Find where the given text appears and provide that cell's center as (X, Y) coordinate. 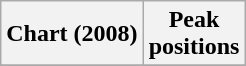
Chart (2008) (72, 34)
Peakpositions (194, 34)
